Detect which cell encompasses the target text, then output its (x, y) center coordinate. 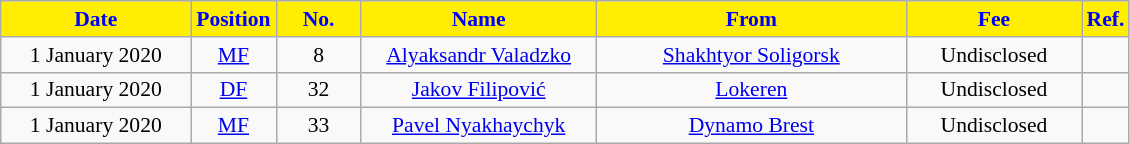
Alyaksandr Valadzko (478, 55)
32 (318, 90)
Shakhtyor Soligorsk (751, 55)
Lokeren (751, 90)
Fee (994, 19)
From (751, 19)
Pavel Nyakhaychyk (478, 126)
Position (234, 19)
33 (318, 126)
Date (96, 19)
Jakov Filipović (478, 90)
8 (318, 55)
Name (478, 19)
No. (318, 19)
Ref. (1106, 19)
DF (234, 90)
Dynamo Brest (751, 126)
